From the cell containing the given text, extract its center point as (X, Y) coordinate. 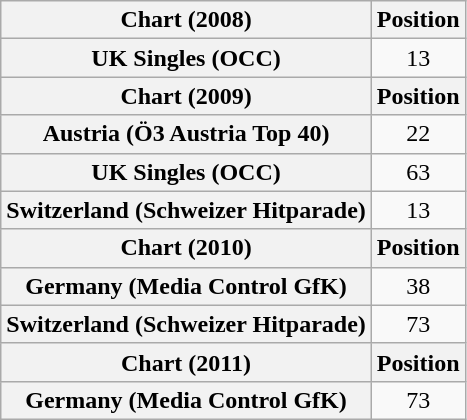
Chart (2010) (186, 248)
Chart (2008) (186, 20)
38 (418, 286)
63 (418, 172)
Chart (2009) (186, 96)
Austria (Ö3 Austria Top 40) (186, 134)
22 (418, 134)
Chart (2011) (186, 362)
